Return [x, y] of the center of cell containing provided text 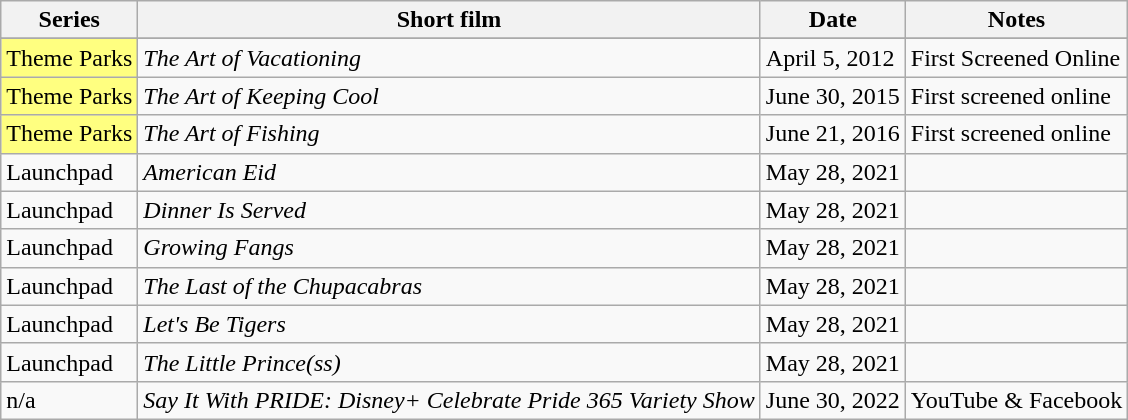
The Art of Keeping Cool [449, 96]
American Eid [449, 172]
The Art of Vacationing [449, 58]
Growing Fangs [449, 248]
June 30, 2022 [832, 400]
Dinner Is Served [449, 210]
April 5, 2012 [832, 58]
YouTube & Facebook [1016, 400]
n/a [70, 400]
Series [70, 20]
Notes [1016, 20]
The Last of the Chupacabras [449, 286]
The Little Prince(ss) [449, 362]
First Screened Online [1016, 58]
Short film [449, 20]
The Art of Fishing [449, 134]
Let's Be Tigers [449, 324]
June 30, 2015 [832, 96]
June 21, 2016 [832, 134]
Say It With PRIDE: Disney+ Celebrate Pride 365 Variety Show [449, 400]
Date [832, 20]
